Detect which cell encompasses the target text, then output its [X, Y] center coordinate. 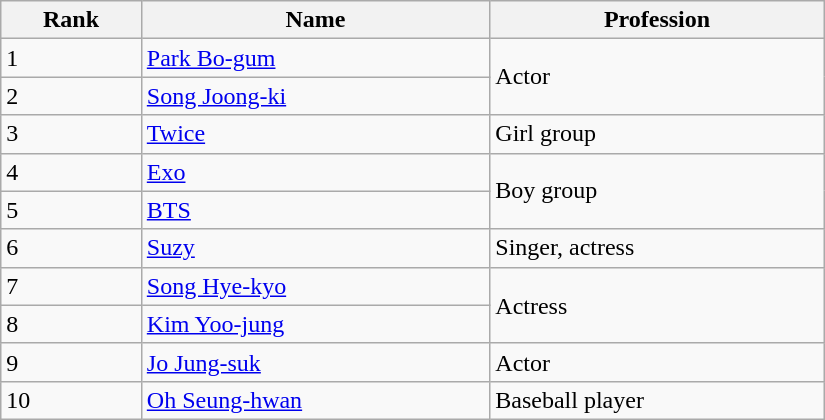
6 [72, 248]
Song Hye-kyo [315, 286]
Profession [657, 20]
Song Joong-ki [315, 96]
Exo [315, 172]
Rank [72, 20]
Jo Jung-suk [315, 362]
1 [72, 58]
Suzy [315, 248]
Park Bo-gum [315, 58]
4 [72, 172]
Girl group [657, 134]
Baseball player [657, 400]
BTS [315, 210]
5 [72, 210]
Boy group [657, 191]
Oh Seung-hwan [315, 400]
Singer, actress [657, 248]
9 [72, 362]
Kim Yoo-jung [315, 324]
8 [72, 324]
Twice [315, 134]
2 [72, 96]
Actress [657, 305]
Name [315, 20]
3 [72, 134]
7 [72, 286]
10 [72, 400]
